For the text-containing cell, return its midpoint in [x, y] coordinate format. 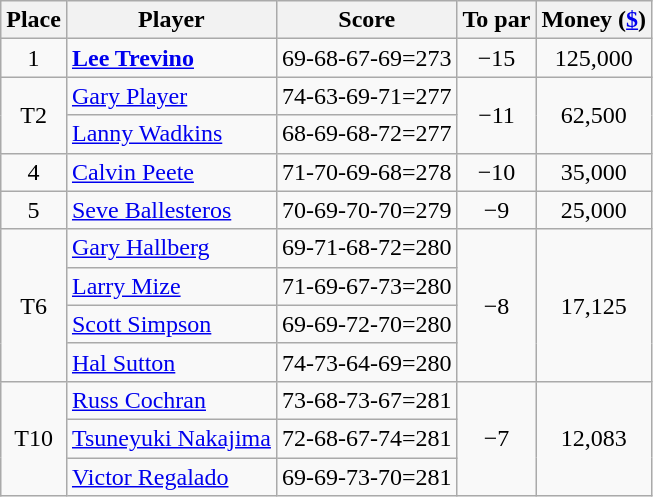
T2 [34, 115]
T10 [34, 438]
−8 [496, 305]
74-63-69-71=277 [366, 96]
69-68-67-69=273 [366, 58]
25,000 [594, 210]
Gary Player [171, 96]
4 [34, 172]
72-68-67-74=281 [366, 438]
69-71-68-72=280 [366, 248]
−7 [496, 438]
−11 [496, 115]
35,000 [594, 172]
Lee Trevino [171, 58]
−15 [496, 58]
Seve Ballesteros [171, 210]
74-73-64-69=280 [366, 362]
125,000 [594, 58]
Calvin Peete [171, 172]
Larry Mize [171, 286]
Money ($) [594, 20]
Lanny Wadkins [171, 134]
Gary Hallberg [171, 248]
Score [366, 20]
69-69-72-70=280 [366, 324]
Hal Sutton [171, 362]
68-69-68-72=277 [366, 134]
69-69-73-70=281 [366, 477]
−10 [496, 172]
71-69-67-73=280 [366, 286]
Russ Cochran [171, 400]
Tsuneyuki Nakajima [171, 438]
17,125 [594, 305]
To par [496, 20]
Player [171, 20]
Victor Regalado [171, 477]
Scott Simpson [171, 324]
−9 [496, 210]
12,083 [594, 438]
5 [34, 210]
Place [34, 20]
T6 [34, 305]
62,500 [594, 115]
70-69-70-70=279 [366, 210]
73-68-73-67=281 [366, 400]
71-70-69-68=278 [366, 172]
1 [34, 58]
